Search for the cell housing the specified text and yield its [x, y] center coordinate. 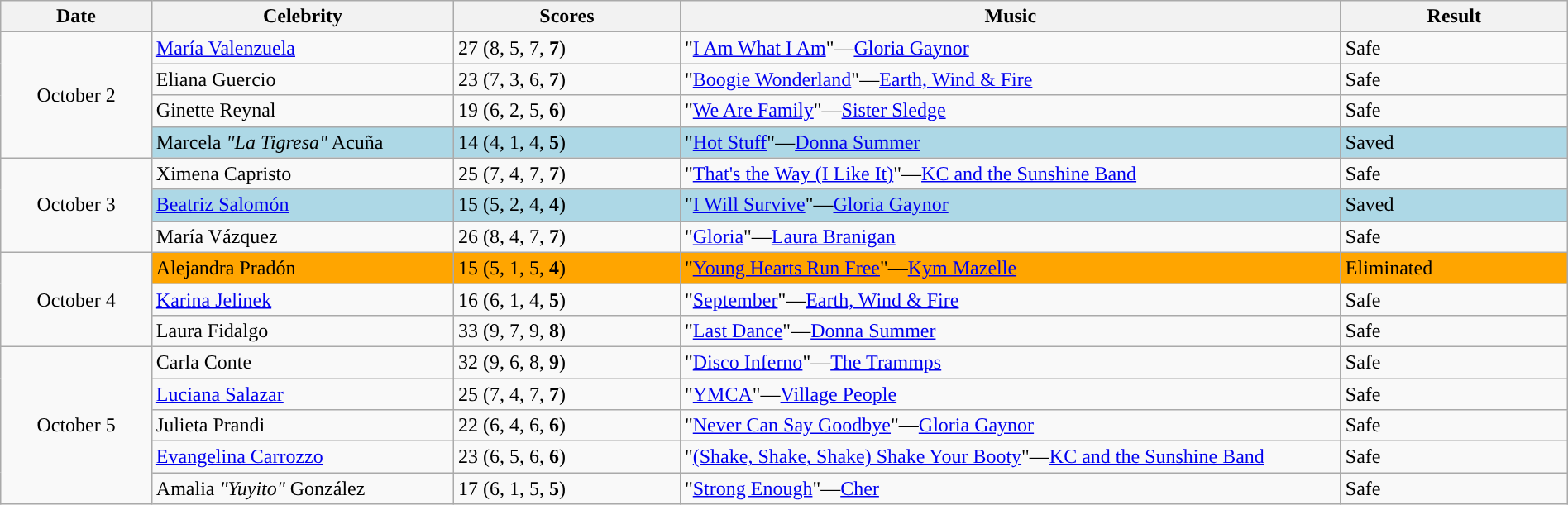
Beatriz Salomón [303, 205]
Carla Conte [303, 362]
"I Am What I Am"—Gloria Gaynor [1011, 48]
"Boogie Wonderland"—Earth, Wind & Fire [1011, 79]
Julieta Prandi [303, 426]
17 (6, 1, 5, 5) [567, 488]
33 (9, 7, 9, 8) [567, 331]
Date [76, 17]
"Gloria"—Laura Branigan [1011, 236]
16 (6, 1, 4, 5) [567, 299]
Ximena Capristo [303, 174]
"Hot Stuff"—Donna Summer [1011, 142]
October 2 [76, 95]
Music [1011, 17]
"(Shake, Shake, Shake) Shake Your Booty"—KC and the Sunshine Band [1011, 457]
Result [1454, 17]
"We Are Family"—Sister Sledge [1011, 111]
"Young Hearts Run Free"—Kym Mazelle [1011, 268]
María Vázquez [303, 236]
19 (6, 2, 5, 6) [567, 111]
"YMCA"—Village People [1011, 394]
Alejandra Pradón [303, 268]
Eliminated [1454, 268]
Eliana Guercio [303, 79]
Amalia "Yuyito" González [303, 488]
Celebrity [303, 17]
"Never Can Say Goodbye"—Gloria Gaynor [1011, 426]
23 (7, 3, 6, 7) [567, 79]
23 (6, 5, 6, 6) [567, 457]
Laura Fidalgo [303, 331]
October 3 [76, 205]
"I Will Survive"—Gloria Gaynor [1011, 205]
Luciana Salazar [303, 394]
15 (5, 2, 4, 4) [567, 205]
15 (5, 1, 5, 4) [567, 268]
October 4 [76, 299]
Karina Jelinek [303, 299]
October 5 [76, 425]
Evangelina Carrozzo [303, 457]
Ginette Reynal [303, 111]
22 (6, 4, 6, 6) [567, 426]
27 (8, 5, 7, 7) [567, 48]
Scores [567, 17]
"September"—Earth, Wind & Fire [1011, 299]
"Disco Inferno"—The Trammps [1011, 362]
"Strong Enough"—Cher [1011, 488]
"Last Dance"—Donna Summer [1011, 331]
32 (9, 6, 8, 9) [567, 362]
"That's the Way (I Like It)"—KC and the Sunshine Band [1011, 174]
14 (4, 1, 4, 5) [567, 142]
26 (8, 4, 7, 7) [567, 236]
María Valenzuela [303, 48]
Marcela "La Tigresa" Acuña [303, 142]
